Capture the cell that displays the provided text and extract its (x, y) central coordinate. 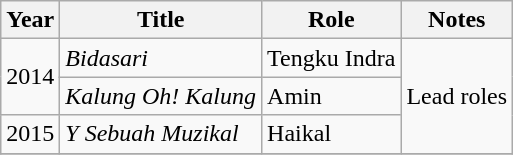
Tengku Indra (332, 58)
2014 (30, 77)
Amin (332, 96)
Role (332, 20)
Notes (457, 20)
Haikal (332, 134)
Title (161, 20)
Kalung Oh! Kalung (161, 96)
Lead roles (457, 96)
Y Sebuah Muzikal (161, 134)
Bidasari (161, 58)
Year (30, 20)
2015 (30, 134)
